Extract the [X, Y] coordinate from the center of the cell holding the provided text.  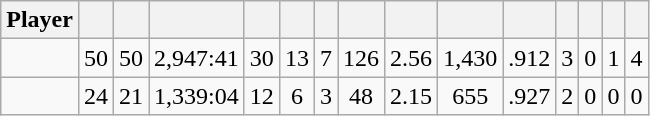
6 [296, 96]
1,339:04 [197, 96]
2.15 [412, 96]
12 [262, 96]
30 [262, 58]
126 [362, 58]
13 [296, 58]
7 [326, 58]
655 [470, 96]
.912 [530, 58]
1,430 [470, 58]
48 [362, 96]
2,947:41 [197, 58]
24 [96, 96]
2.56 [412, 58]
1 [614, 58]
2 [568, 96]
21 [132, 96]
.927 [530, 96]
4 [636, 58]
Player [40, 20]
